Return the [X, Y] coordinate for the center point of the cell that contains the specified text.  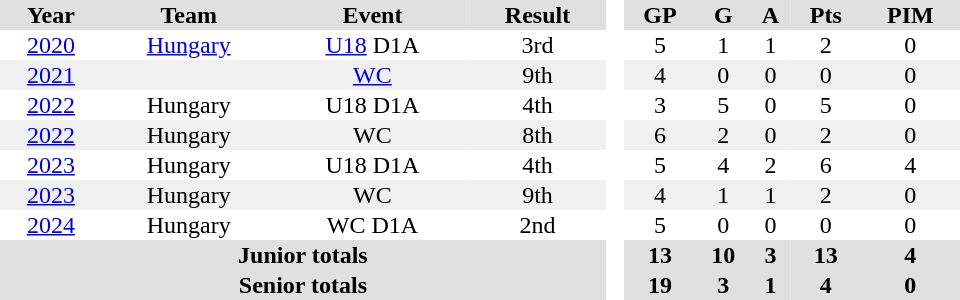
Senior totals [303, 285]
G [723, 15]
GP [660, 15]
Event [373, 15]
Result [537, 15]
2021 [51, 75]
8th [537, 135]
Junior totals [303, 255]
PIM [910, 15]
10 [723, 255]
3rd [537, 45]
Team [189, 15]
Pts [826, 15]
Year [51, 15]
2nd [537, 225]
2024 [51, 225]
19 [660, 285]
WC D1A [373, 225]
A [770, 15]
2020 [51, 45]
